From the cell containing the given text, extract its center point as [x, y] coordinate. 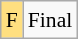
F [12, 20]
Final [50, 20]
